Identify which cell holds the provided text, then report its (X, Y) central coordinate. 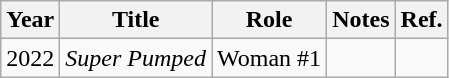
Role (270, 20)
Year (30, 20)
Woman #1 (270, 58)
Ref. (422, 20)
2022 (30, 58)
Title (136, 20)
Notes (361, 20)
Super Pumped (136, 58)
